Find where the given text appears and provide that cell's center as [X, Y] coordinate. 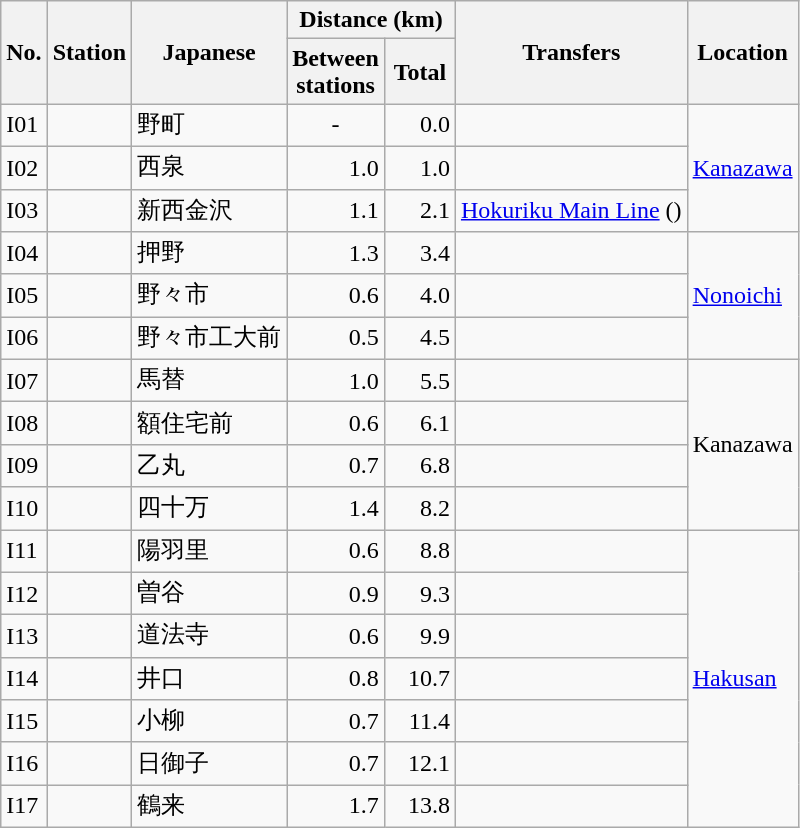
1.3 [336, 254]
I05 [24, 296]
0.0 [420, 126]
9.9 [420, 636]
I09 [24, 466]
Distance (km) [372, 20]
I02 [24, 168]
0.5 [336, 338]
Hokuriku Main Line () [571, 210]
2.1 [420, 210]
I13 [24, 636]
鶴来 [210, 806]
野々市工大前 [210, 338]
曽谷 [210, 594]
I01 [24, 126]
0.9 [336, 594]
馬替 [210, 380]
Hakusan [742, 679]
新西金沢 [210, 210]
6.8 [420, 466]
I06 [24, 338]
12.1 [420, 764]
4.5 [420, 338]
6.1 [420, 424]
1.1 [336, 210]
I15 [24, 722]
13.8 [420, 806]
I03 [24, 210]
I10 [24, 508]
5.5 [420, 380]
No. [24, 52]
乙丸 [210, 466]
四十万 [210, 508]
I07 [24, 380]
西泉 [210, 168]
9.3 [420, 594]
井口 [210, 678]
押野 [210, 254]
1.7 [336, 806]
小柳 [210, 722]
Transfers [571, 52]
I11 [24, 552]
4.0 [420, 296]
陽羽里 [210, 552]
Nonoichi [742, 296]
8.2 [420, 508]
I08 [24, 424]
野々市 [210, 296]
Location [742, 52]
- [336, 126]
1.4 [336, 508]
I14 [24, 678]
10.7 [420, 678]
Japanese [210, 52]
11.4 [420, 722]
野町 [210, 126]
I17 [24, 806]
I16 [24, 764]
0.8 [336, 678]
日御子 [210, 764]
3.4 [420, 254]
額住宅前 [210, 424]
I04 [24, 254]
Total [420, 72]
Station [89, 52]
道法寺 [210, 636]
8.8 [420, 552]
Betweenstations [336, 72]
I12 [24, 594]
